Return the (x, y) coordinate for the center point of the cell that contains the specified text.  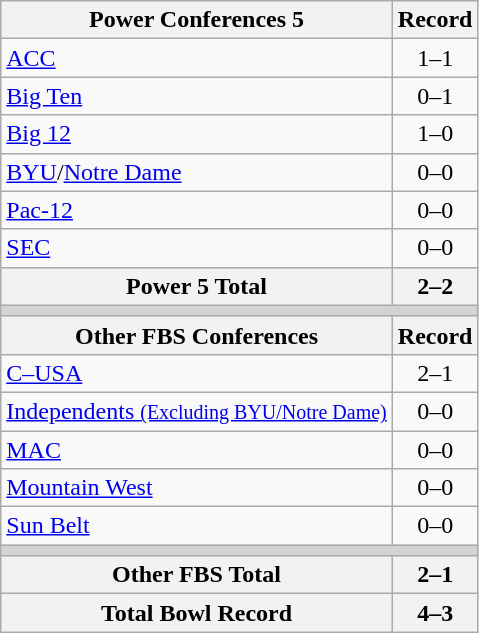
C–USA (197, 373)
MAC (197, 449)
Other FBS Conferences (197, 335)
ACC (197, 58)
BYU/Notre Dame (197, 172)
Mountain West (197, 488)
Pac-12 (197, 210)
SEC (197, 248)
Power 5 Total (197, 286)
1–0 (435, 134)
Other FBS Total (197, 575)
Power Conferences 5 (197, 20)
0–1 (435, 96)
4–3 (435, 613)
Independents (Excluding BYU/Notre Dame) (197, 411)
Sun Belt (197, 526)
2–2 (435, 286)
Total Bowl Record (197, 613)
Big Ten (197, 96)
Big 12 (197, 134)
1–1 (435, 58)
